Provide the [X, Y] coordinate of the cell's center where the given text is located.  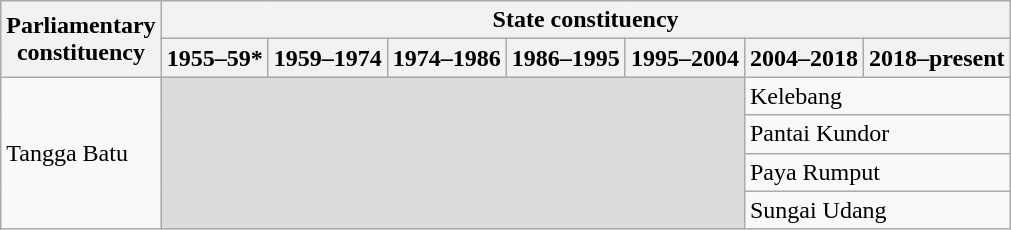
1959–1974 [328, 58]
2004–2018 [804, 58]
Paya Rumput [877, 172]
Tangga Batu [81, 153]
1986–1995 [566, 58]
Sungai Udang [877, 210]
State constituency [586, 20]
Kelebang [877, 96]
Parliamentaryconstituency [81, 39]
1955–59* [214, 58]
2018–present [936, 58]
Pantai Kundor [877, 134]
1974–1986 [446, 58]
1995–2004 [684, 58]
